Pinpoint the cell where the given text exists, returning its [x, y] midpoint coordinate. 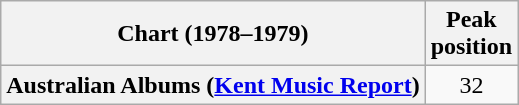
Chart (1978–1979) [213, 34]
32 [471, 85]
Australian Albums (Kent Music Report) [213, 85]
Peakposition [471, 34]
